Output the [x, y] coordinate of the center of the cell containing the given text.  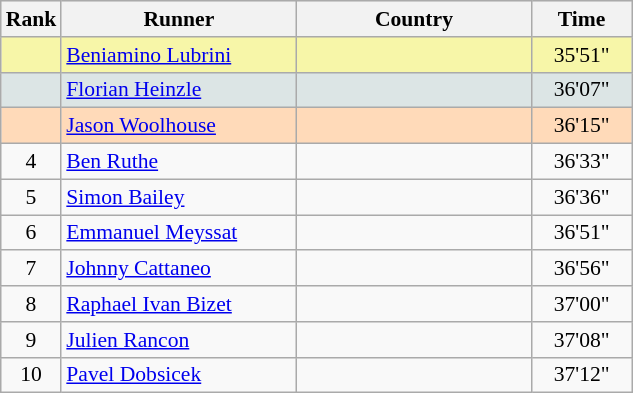
Ben Ruthe [178, 162]
5 [32, 197]
36'15" [582, 126]
8 [32, 304]
Runner [178, 19]
Simon Bailey [178, 197]
Time [582, 19]
37'08" [582, 340]
4 [32, 162]
36'36" [582, 197]
Pavel Dobsicek [178, 375]
37'00" [582, 304]
36'07" [582, 90]
Raphael Ivan Bizet [178, 304]
Emmanuel Meyssat [178, 233]
6 [32, 233]
37'12" [582, 375]
36'33" [582, 162]
35'51" [582, 55]
Florian Heinzle [178, 90]
7 [32, 269]
Beniamino Lubrini [178, 55]
Johnny Cattaneo [178, 269]
36'56" [582, 269]
Country [414, 19]
9 [32, 340]
Julien Rancon [178, 340]
Rank [32, 19]
Jason Woolhouse [178, 126]
36'51" [582, 233]
10 [32, 375]
